Identify which cell holds the provided text, then report its (x, y) central coordinate. 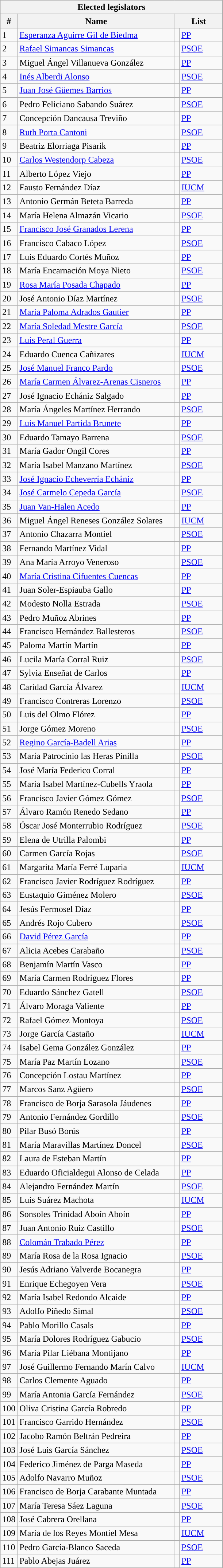
Andrés Rojo Cubero (96, 923)
Pedro Feliciano Sabando Suárez (96, 104)
77 (9, 1089)
Eduardo Tamayo Barrena (96, 437)
68 (9, 964)
Ruth Porta Cantoni (96, 132)
Paloma Martín Martín (96, 645)
53 (9, 756)
16 (9, 243)
Concepción Lostau Martínez (96, 1076)
Elected legislators (112, 7)
57 (9, 812)
María Maravillas Martínez Doncel (96, 1145)
Marcos Sanz Agüero (96, 1089)
María Carmen Álvarez-Arenas Cisneros (96, 382)
Jesús Fermosel Díaz (96, 909)
José Ignacio Echeverría Echániz (96, 479)
61 (9, 867)
Pilar Busó Borús (96, 1131)
60 (9, 854)
48 (9, 687)
Fernando Martínez Vidal (96, 548)
49 (9, 701)
María Carmen Rodríguez Flores (96, 978)
69 (9, 978)
67 (9, 951)
Francisco Javier Rodríguez Rodríguez (96, 881)
Álvaro Ramón Renedo Sedano (96, 812)
David Pérez García (96, 937)
58 (9, 826)
13 (9, 202)
82 (9, 1159)
Pedro Muñoz Abrines (96, 618)
70 (9, 992)
94 (9, 1325)
96 (9, 1353)
Carmen García Rojas (96, 854)
19 (9, 285)
Antonio Chazarra Montiel (96, 534)
79 (9, 1117)
66 (9, 937)
73 (9, 1034)
25 (9, 368)
Caridad García Álvarez (96, 687)
Lucila María Corral Ruiz (96, 659)
Benjamín Martín Vasco (96, 964)
59 (9, 839)
Juan Antonio Ruiz Castillo (96, 1228)
María de los Reyes Montiel Mesa (96, 1533)
33 (9, 479)
Antonio Fernández Gordillo (96, 1117)
26 (9, 382)
Eduardo Sánchez Gatell (96, 992)
Eustaquio Giménez Molero (96, 895)
102 (9, 1436)
María Paz Martín Lozano (96, 1062)
91 (9, 1283)
María Isabel Manzano Martínez (96, 465)
Luis Peral Guerra (96, 340)
María Soledad Mestre García (96, 326)
Oliva Cristina García Robredo (96, 1408)
Laura de Esteban Martín (96, 1159)
Jorge Gómez Moreno (96, 729)
Antonio Germán Beteta Barreda (96, 202)
111 (9, 1561)
108 (9, 1520)
Francisco Cabaco López (96, 243)
Francisco José Granados Lerena (96, 229)
María Encarnación Moya Nieto (96, 271)
Carlos Clemente Aguado (96, 1381)
Juan José Güemes Barrios (96, 90)
99 (9, 1395)
35 (9, 507)
103 (9, 1450)
32 (9, 465)
Miguel Ángel Reneses González Solares (96, 520)
Jacobo Ramón Beltrán Pedreira (96, 1436)
4 (9, 77)
María Dolores Rodríguez Gabucio (96, 1339)
María Teresa Sáez Laguna (96, 1506)
38 (9, 548)
47 (9, 673)
Alejandro Fernández Martín (96, 1186)
76 (9, 1076)
Jesús Adriano Valverde Bocanegra (96, 1269)
Francisco Hernández Ballesteros (96, 632)
Jorge García Castaño (96, 1034)
46 (9, 659)
34 (9, 493)
80 (9, 1131)
29 (9, 424)
12 (9, 188)
Luis Manuel Partida Brunete (96, 424)
39 (9, 562)
97 (9, 1367)
Luis Eduardo Cortés Muñoz (96, 257)
Sylvia Enseñat de Carlos (96, 673)
28 (9, 410)
1 (9, 35)
Eduardo Cuenca Cañizares (96, 354)
52 (9, 742)
Regino García-Badell Arias (96, 742)
Francisco de Borja Sarasola Jáudenes (96, 1103)
María Ángeles Martínez Herrando (96, 410)
31 (9, 451)
Federico Jiménez de Parga Maseda (96, 1464)
106 (9, 1491)
Luis del Olmo Flórez (96, 715)
95 (9, 1339)
86 (9, 1214)
José María Federico Corral (96, 770)
José Ignacio Echániz Salgado (96, 395)
20 (9, 299)
62 (9, 881)
37 (9, 534)
45 (9, 645)
109 (9, 1533)
75 (9, 1062)
María Rosa de la Rosa Ignacio (96, 1256)
Margarita María Ferré Luparia (96, 867)
Beatriz Elorriaga Pisarik (96, 146)
40 (9, 576)
89 (9, 1256)
7 (9, 118)
Rosa María Posada Chapado (96, 285)
Miguel Ángel Villanueva González (96, 63)
54 (9, 770)
27 (9, 395)
87 (9, 1228)
Álvaro Moraga Valiente (96, 1006)
Rafael Simancas Simancas (96, 49)
Francisco Contreras Lorenzo (96, 701)
Rafael Gómez Montoya (96, 1020)
María Gador Ongil Cores (96, 451)
Modesto Nolla Estrada (96, 604)
21 (9, 312)
83 (9, 1173)
74 (9, 1048)
Pablo Morillo Casals (96, 1325)
José Luis García Sánchez (96, 1450)
10 (9, 160)
5 (9, 90)
Pedro García-Blanco Saceda (96, 1547)
41 (9, 590)
Enrique Echegoyen Vera (96, 1283)
18 (9, 271)
José Cabrera Orellana (96, 1520)
104 (9, 1464)
107 (9, 1506)
Inés Alberdi Alonso (96, 77)
Adolfo Piñedo Simal (96, 1311)
Esperanza Aguirre Gil de Biedma (96, 35)
Juan Van-Halen Acedo (96, 507)
30 (9, 437)
Elena de Utrilla Palombi (96, 839)
Francisco Javier Gómez Gómez (96, 798)
Isabel Gema González González (96, 1048)
Concepción Dancausa Treviño (96, 118)
# (9, 21)
María Paloma Adrados Gautier (96, 312)
Francisco de Borja Carabante Muntada (96, 1491)
98 (9, 1381)
51 (9, 729)
105 (9, 1478)
José Antonio Díaz Martínez (96, 299)
Luis Suárez Machota (96, 1200)
64 (9, 909)
43 (9, 618)
Name (96, 21)
Juan Soler-Espiauba Gallo (96, 590)
78 (9, 1103)
110 (9, 1547)
José Carmelo Cepeda García (96, 493)
María Pilar Liébana Montijano (96, 1353)
71 (9, 1006)
36 (9, 520)
María Antonia García Fernández (96, 1395)
Colomán Trabado Pérez (96, 1242)
Óscar José Monterrubio Rodríguez (96, 826)
93 (9, 1311)
María Isabel Martínez-Cubells Yraola (96, 784)
6 (9, 104)
15 (9, 229)
88 (9, 1242)
Ana María Arroyo Veneroso (96, 562)
Alberto López Viejo (96, 174)
50 (9, 715)
100 (9, 1408)
Pablo Abejas Juárez (96, 1561)
44 (9, 632)
22 (9, 326)
42 (9, 604)
101 (9, 1422)
23 (9, 340)
56 (9, 798)
55 (9, 784)
List (199, 21)
María Isabel Redondo Alcaide (96, 1298)
17 (9, 257)
14 (9, 215)
85 (9, 1200)
Francisco Garrido Hernández (96, 1422)
Adolfo Navarro Muñoz (96, 1478)
11 (9, 174)
72 (9, 1020)
63 (9, 895)
Sonsoles Trinidad Aboín Aboín (96, 1214)
Carlos Westendorp Cabeza (96, 160)
65 (9, 923)
Alicia Acebes Carabaño (96, 951)
Fausto Fernández Díaz (96, 188)
24 (9, 354)
Eduardo Oficialdegui Alonso de Celada (96, 1173)
2 (9, 49)
José Guillermo Fernando Marín Calvo (96, 1367)
María Cristina Cifuentes Cuencas (96, 576)
9 (9, 146)
José Manuel Franco Pardo (96, 368)
María Patrocinio las Heras Pinilla (96, 756)
3 (9, 63)
María Helena Almazán Vicario (96, 215)
8 (9, 132)
92 (9, 1298)
84 (9, 1186)
81 (9, 1145)
90 (9, 1269)
